Determine the [X, Y] coordinate at the center of the cell enclosing the given text.  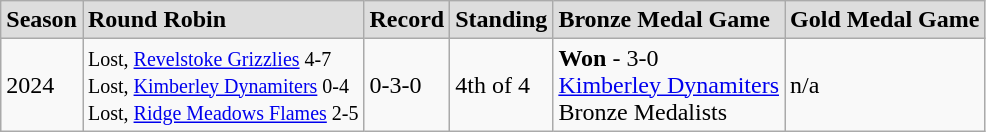
Bronze Medal Game [669, 20]
2024 [42, 85]
Record [407, 20]
Lost, Revelstoke Grizzlies 4-7Lost, Kimberley Dynamiters 0-4Lost, Ridge Meadows Flames 2-5 [223, 85]
0-3-0 [407, 85]
Won - 3-0 Kimberley DynamitersBronze Medalists [669, 85]
Season [42, 20]
n/a [885, 85]
Standing [502, 20]
4th of 4 [502, 85]
Gold Medal Game [885, 20]
Round Robin [223, 20]
